Capture the cell that displays the provided text and extract its (X, Y) central coordinate. 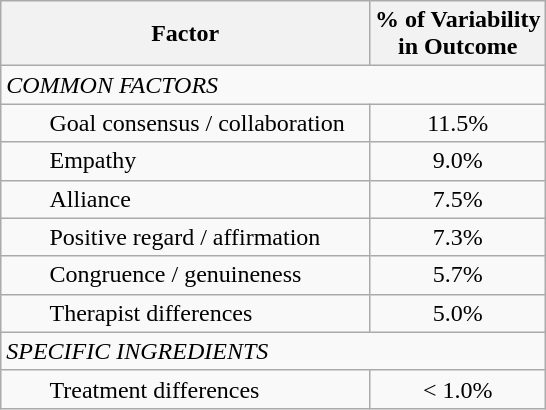
SPECIFIC INGREDIENTS (274, 351)
11.5% (458, 123)
5.7% (458, 275)
Goal consensus / collaboration (186, 123)
5.0% (458, 313)
9.0% (458, 161)
7.5% (458, 199)
Congruence / genuineness (186, 275)
Treatment differences (186, 389)
COMMON FACTORS (274, 85)
Positive regard / affirmation (186, 237)
Empathy (186, 161)
% of Variabilityin Outcome (458, 34)
Therapist differences (186, 313)
< 1.0% (458, 389)
Alliance (186, 199)
7.3% (458, 237)
Factor (186, 34)
